Search for the cell housing the specified text and yield its [X, Y] center coordinate. 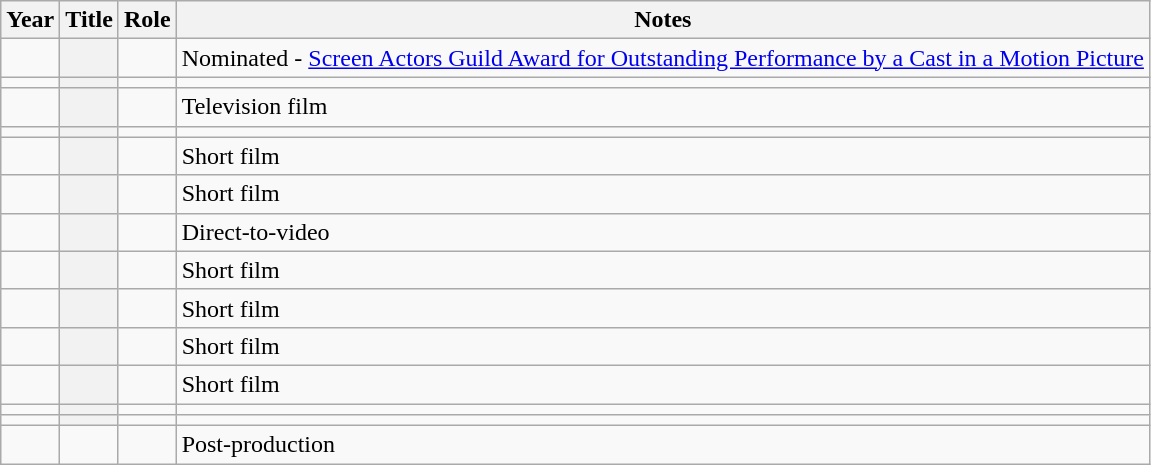
Television film [662, 107]
Notes [662, 20]
Nominated - Screen Actors Guild Award for Outstanding Performance by a Cast in a Motion Picture [662, 58]
Year [30, 20]
Role [147, 20]
Direct-to-video [662, 232]
Post-production [662, 445]
Title [90, 20]
